Search for the cell housing the specified text and yield its (x, y) center coordinate. 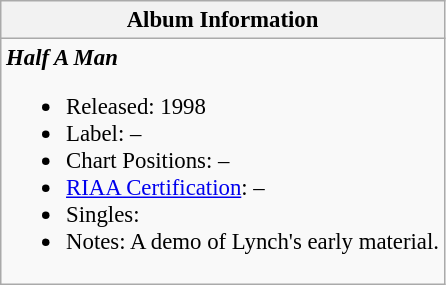
Half A ManReleased: 1998Label: –Chart Positions: –RIAA Certification: –Singles:Notes: A demo of Lynch's early material. (223, 162)
Album Information (223, 20)
